Identify which cell holds the provided text, then report its (x, y) central coordinate. 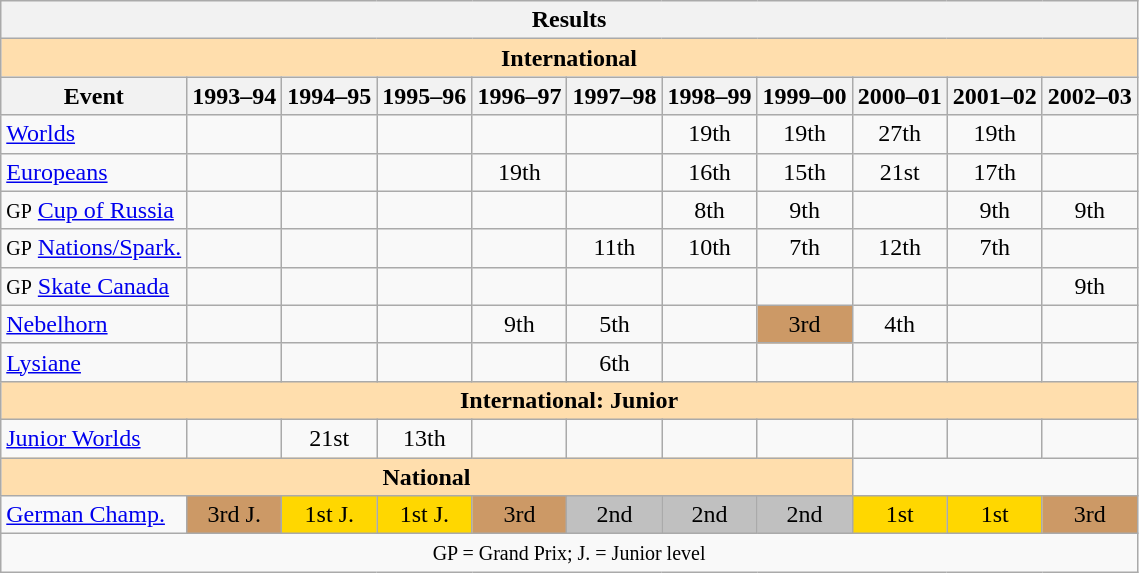
GP Nations/Spark. (94, 248)
German Champ. (94, 515)
12th (900, 248)
16th (710, 172)
1997–98 (614, 96)
1994–95 (330, 96)
5th (614, 324)
International: Junior (570, 400)
10th (710, 248)
GP = Grand Prix; J. = Junior level (570, 553)
1993–94 (234, 96)
1999–00 (804, 96)
1996–97 (520, 96)
1995–96 (424, 96)
27th (900, 134)
1998–99 (710, 96)
GP Skate Canada (94, 286)
3rd J. (234, 515)
6th (614, 362)
15th (804, 172)
Results (570, 20)
Junior Worlds (94, 438)
Europeans (94, 172)
International (570, 58)
17th (994, 172)
2001–02 (994, 96)
GP Cup of Russia (94, 210)
Event (94, 96)
2002–03 (1090, 96)
Worlds (94, 134)
13th (424, 438)
2000–01 (900, 96)
11th (614, 248)
8th (710, 210)
Lysiane (94, 362)
Nebelhorn (94, 324)
4th (900, 324)
National (426, 477)
